Detect which cell encompasses the target text, then output its (X, Y) center coordinate. 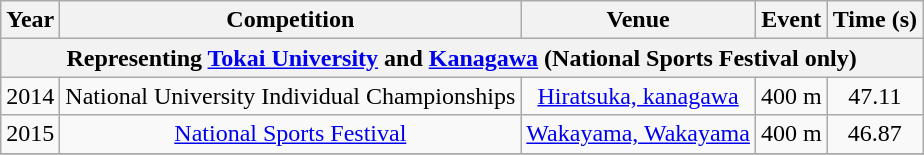
2015 (30, 134)
Hiratsuka, kanagawa (638, 96)
Year (30, 20)
National University Individual Championships (290, 96)
Representing Tokai University and Kanagawa (National Sports Festival only) (462, 58)
Wakayama, Wakayama (638, 134)
Venue (638, 20)
Competition (290, 20)
2014 (30, 96)
47.11 (874, 96)
National Sports Festival (290, 134)
46.87 (874, 134)
Event (791, 20)
Time (s) (874, 20)
